Find where the given text appears and provide that cell's center as [x, y] coordinate. 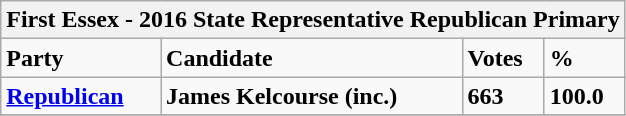
100.0 [584, 96]
James Kelcourse (inc.) [312, 96]
Republican [81, 96]
Candidate [312, 58]
Party [81, 58]
% [584, 58]
First Essex - 2016 State Representative Republican Primary [314, 20]
663 [503, 96]
Votes [503, 58]
